Locate the cell with the specified text and output its [x, y] center coordinate. 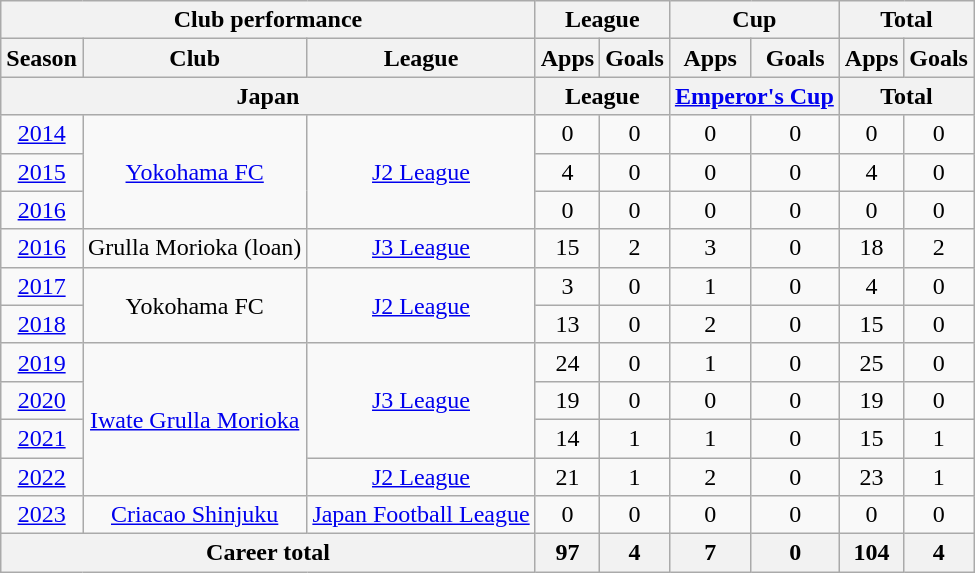
Iwate Grulla Morioka [194, 419]
Club performance [268, 20]
2018 [42, 324]
Cup [754, 20]
Japan [268, 96]
Japan Football League [421, 515]
2014 [42, 134]
Criacao Shinjuku [194, 515]
97 [567, 553]
18 [871, 248]
2019 [42, 362]
2021 [42, 438]
Career total [268, 553]
2017 [42, 286]
21 [567, 477]
Season [42, 58]
2020 [42, 400]
25 [871, 362]
2023 [42, 515]
Emperor's Cup [754, 96]
13 [567, 324]
104 [871, 553]
Grulla Morioka (loan) [194, 248]
23 [871, 477]
24 [567, 362]
2022 [42, 477]
2015 [42, 172]
Club [194, 58]
14 [567, 438]
7 [710, 553]
